Capture the cell that displays the provided text and extract its [X, Y] central coordinate. 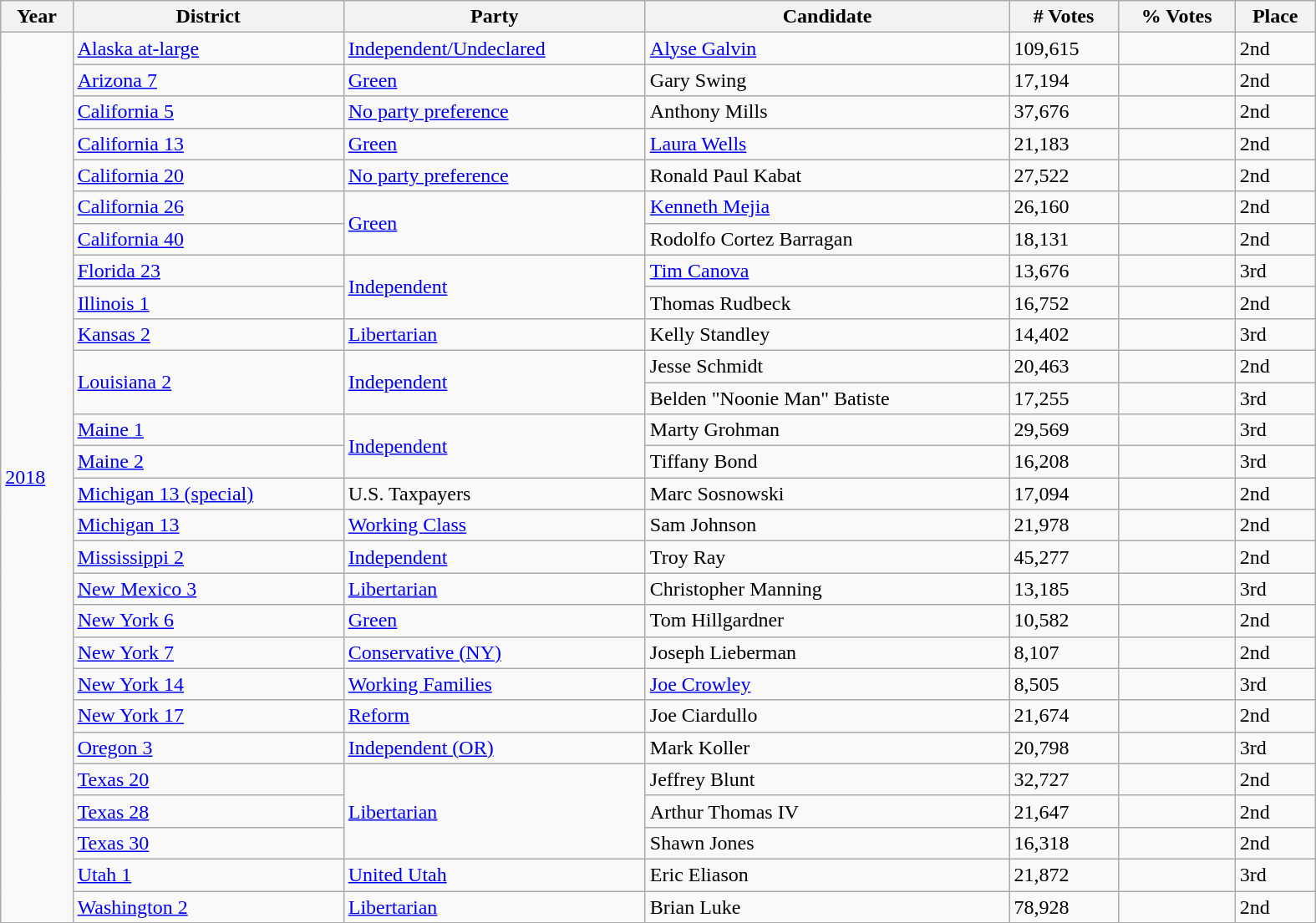
Arizona 7 [208, 80]
Oregon 3 [208, 748]
Michigan 13 [208, 525]
California 26 [208, 207]
Florida 23 [208, 271]
Michigan 13 (special) [208, 494]
45,277 [1064, 557]
16,318 [1064, 843]
18,131 [1064, 239]
Working Families [495, 684]
Utah 1 [208, 875]
Reform [495, 716]
Conservative (NY) [495, 652]
Brian Luke [827, 906]
21,647 [1064, 811]
Mississippi 2 [208, 557]
Marc Sosnowski [827, 494]
Candidate [827, 17]
Christopher Manning [827, 589]
Rodolfo Cortez Barragan [827, 239]
Belden "Noonie Man" Batiste [827, 398]
Year [37, 17]
California 5 [208, 112]
Alyse Galvin [827, 48]
Eric Eliason [827, 875]
New York 7 [208, 652]
21,674 [1064, 716]
Joseph Lieberman [827, 652]
Gary Swing [827, 80]
Washington 2 [208, 906]
17,194 [1064, 80]
13,676 [1064, 271]
New Mexico 3 [208, 589]
Jesse Schmidt [827, 366]
Laura Wells [827, 144]
Independent/Undeclared [495, 48]
32,727 [1064, 779]
21,978 [1064, 525]
2018 [37, 478]
109,615 [1064, 48]
# Votes [1064, 17]
Kelly Standley [827, 334]
Tiffany Bond [827, 462]
Kenneth Mejia [827, 207]
Texas 28 [208, 811]
21,872 [1064, 875]
% Votes [1176, 17]
8,505 [1064, 684]
Tim Canova [827, 271]
Troy Ray [827, 557]
U.S. Taxpayers [495, 494]
17,094 [1064, 494]
Mark Koller [827, 748]
37,676 [1064, 112]
Shawn Jones [827, 843]
Thomas Rudbeck [827, 302]
United Utah [495, 875]
Joe Crowley [827, 684]
Alaska at-large [208, 48]
Independent (OR) [495, 748]
Jeffrey Blunt [827, 779]
Texas 30 [208, 843]
16,208 [1064, 462]
20,798 [1064, 748]
Arthur Thomas IV [827, 811]
New York 17 [208, 716]
17,255 [1064, 398]
78,928 [1064, 906]
Tom Hillgardner [827, 621]
Working Class [495, 525]
Joe Ciardullo [827, 716]
Maine 2 [208, 462]
California 40 [208, 239]
20,463 [1064, 366]
29,569 [1064, 430]
District [208, 17]
Anthony Mills [827, 112]
8,107 [1064, 652]
16,752 [1064, 302]
New York 6 [208, 621]
13,185 [1064, 589]
10,582 [1064, 621]
Place [1275, 17]
27,522 [1064, 175]
Illinois 1 [208, 302]
California 20 [208, 175]
14,402 [1064, 334]
Ronald Paul Kabat [827, 175]
Marty Grohman [827, 430]
Party [495, 17]
New York 14 [208, 684]
21,183 [1064, 144]
Maine 1 [208, 430]
26,160 [1064, 207]
Texas 20 [208, 779]
Sam Johnson [827, 525]
Louisiana 2 [208, 382]
Kansas 2 [208, 334]
California 13 [208, 144]
